Determine the [x, y] coordinate at the center of the cell enclosing the given text.  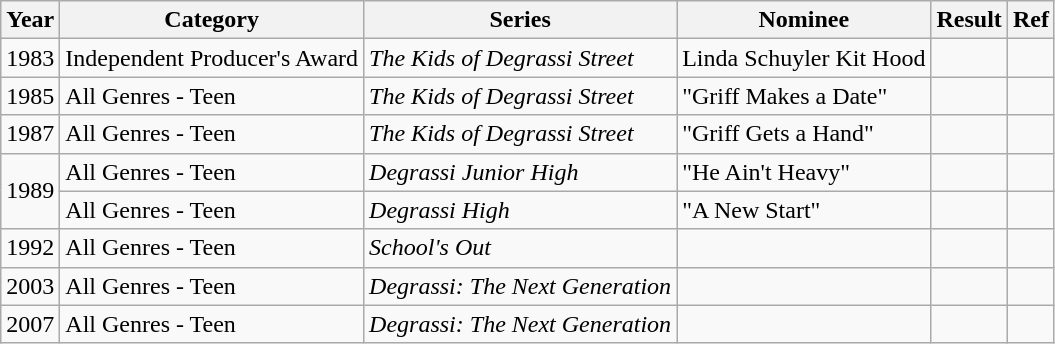
"Griff Gets a Hand" [804, 134]
"A New Start" [804, 210]
Ref [1030, 20]
Category [212, 20]
2007 [30, 324]
Year [30, 20]
Linda Schuyler Kit Hood [804, 58]
Degrassi High [520, 210]
Independent Producer's Award [212, 58]
Degrassi Junior High [520, 172]
Nominee [804, 20]
1989 [30, 191]
2003 [30, 286]
Result [969, 20]
Series [520, 20]
1992 [30, 248]
School's Out [520, 248]
"He Ain't Heavy" [804, 172]
1983 [30, 58]
"Griff Makes a Date" [804, 96]
1987 [30, 134]
1985 [30, 96]
